For the text-containing cell, return its midpoint in [x, y] coordinate format. 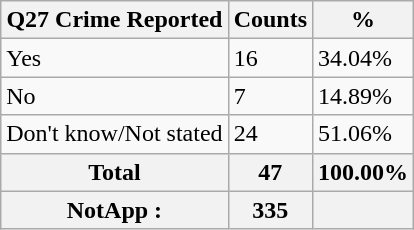
7 [270, 96]
14.89% [364, 96]
100.00% [364, 172]
Yes [114, 58]
16 [270, 58]
Q27 Crime Reported [114, 20]
NotApp : [114, 210]
% [364, 20]
Counts [270, 20]
335 [270, 210]
34.04% [364, 58]
24 [270, 134]
No [114, 96]
Don't know/Not stated [114, 134]
Total [114, 172]
51.06% [364, 134]
47 [270, 172]
